Determine the [x, y] coordinate at the center of the cell enclosing the given text.  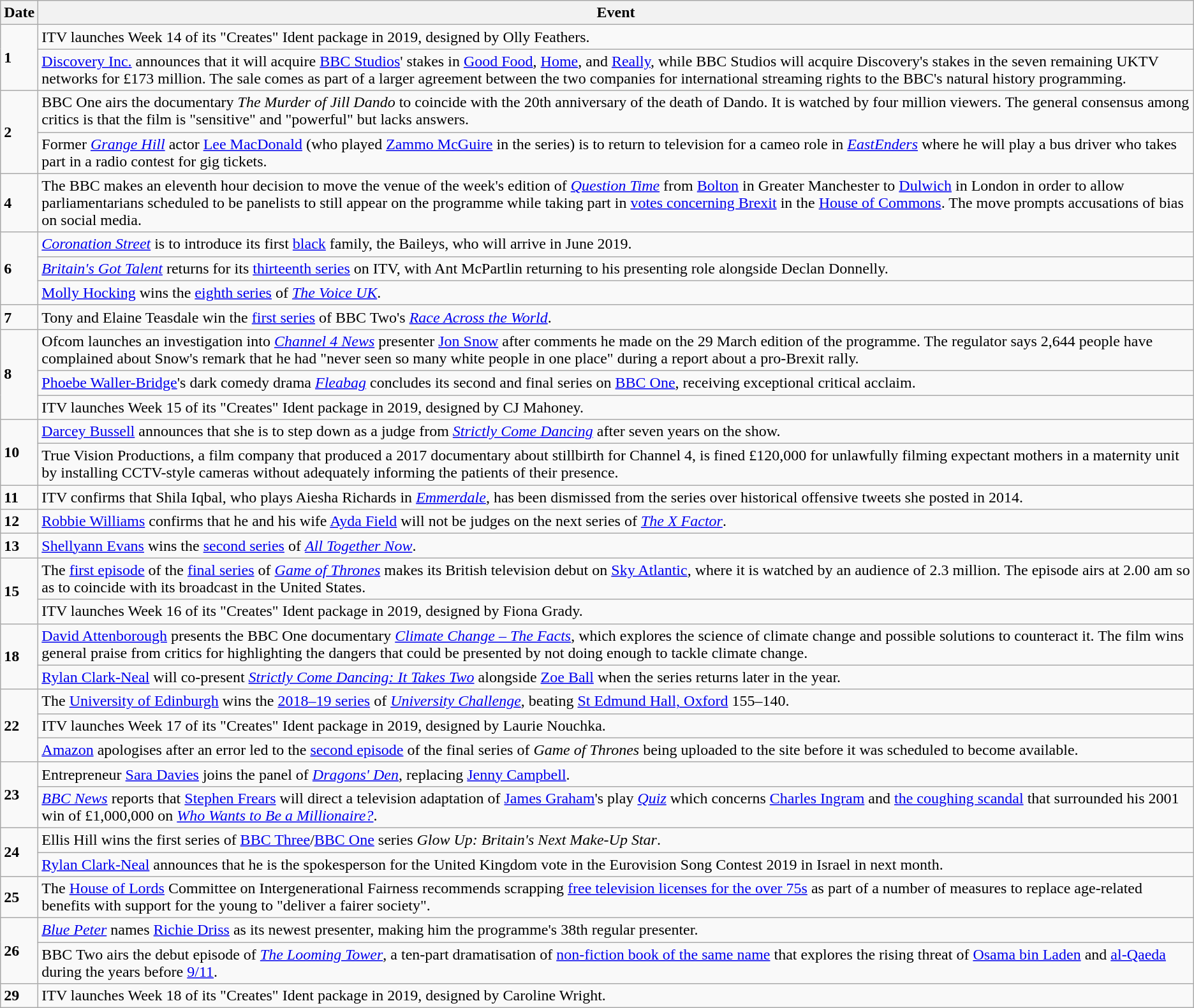
11 [19, 497]
29 [19, 996]
ITV launches Week 15 of its "Creates" Ident package in 2019, designed by CJ Mahoney. [616, 407]
25 [19, 898]
ITV launches Week 16 of its "Creates" Ident package in 2019, designed by Fiona Grady. [616, 611]
ITV launches Week 14 of its "Creates" Ident package in 2019, designed by Olly Feathers. [616, 37]
Darcey Bussell announces that she is to step down as a judge from Strictly Come Dancing after seven years on the show. [616, 432]
8 [19, 374]
18 [19, 657]
13 [19, 546]
Molly Hocking wins the eighth series of The Voice UK. [616, 293]
Rylan Clark-Neal announces that he is the spokesperson for the United Kingdom vote in the Eurovision Song Contest 2019 in Israel in next month. [616, 864]
Date [19, 13]
The University of Edinburgh wins the 2018–19 series of University Challenge, beating St Edmund Hall, Oxford 155–140. [616, 701]
Rylan Clark-Neal will co-present Strictly Come Dancing: It Takes Two alongside Zoe Ball when the series returns later in the year. [616, 677]
6 [19, 268]
ITV launches Week 17 of its "Creates" Ident package in 2019, designed by Laurie Nouchka. [616, 726]
ITV launches Week 18 of its "Creates" Ident package in 2019, designed by Caroline Wright. [616, 996]
Tony and Elaine Teasdale win the first series of BBC Two's Race Across the World. [616, 317]
Blue Peter names Richie Driss as its newest presenter, making him the programme's 38th regular presenter. [616, 930]
2 [19, 132]
26 [19, 951]
Phoebe Waller-Bridge's dark comedy drama Fleabag concludes its second and final series on BBC One, receiving exceptional critical acclaim. [616, 383]
10 [19, 453]
Robbie Williams confirms that he and his wife Ayda Field will not be judges on the next series of The X Factor. [616, 522]
Ellis Hill wins the first series of BBC Three/BBC One series Glow Up: Britain's Next Make-Up Star. [616, 840]
Britain's Got Talent returns for its thirteenth series on ITV, with Ant McPartlin returning to his presenting role alongside Declan Donnelly. [616, 268]
Event [616, 13]
1 [19, 57]
Entrepreneur Sara Davies joins the panel of Dragons' Den, replacing Jenny Campbell. [616, 774]
Coronation Street is to introduce its first black family, the Baileys, who will arrive in June 2019. [616, 244]
24 [19, 852]
23 [19, 794]
4 [19, 203]
12 [19, 522]
Shellyann Evans wins the second series of All Together Now. [616, 546]
22 [19, 726]
7 [19, 317]
15 [19, 590]
